From the cell containing the given text, extract its center point as (X, Y) coordinate. 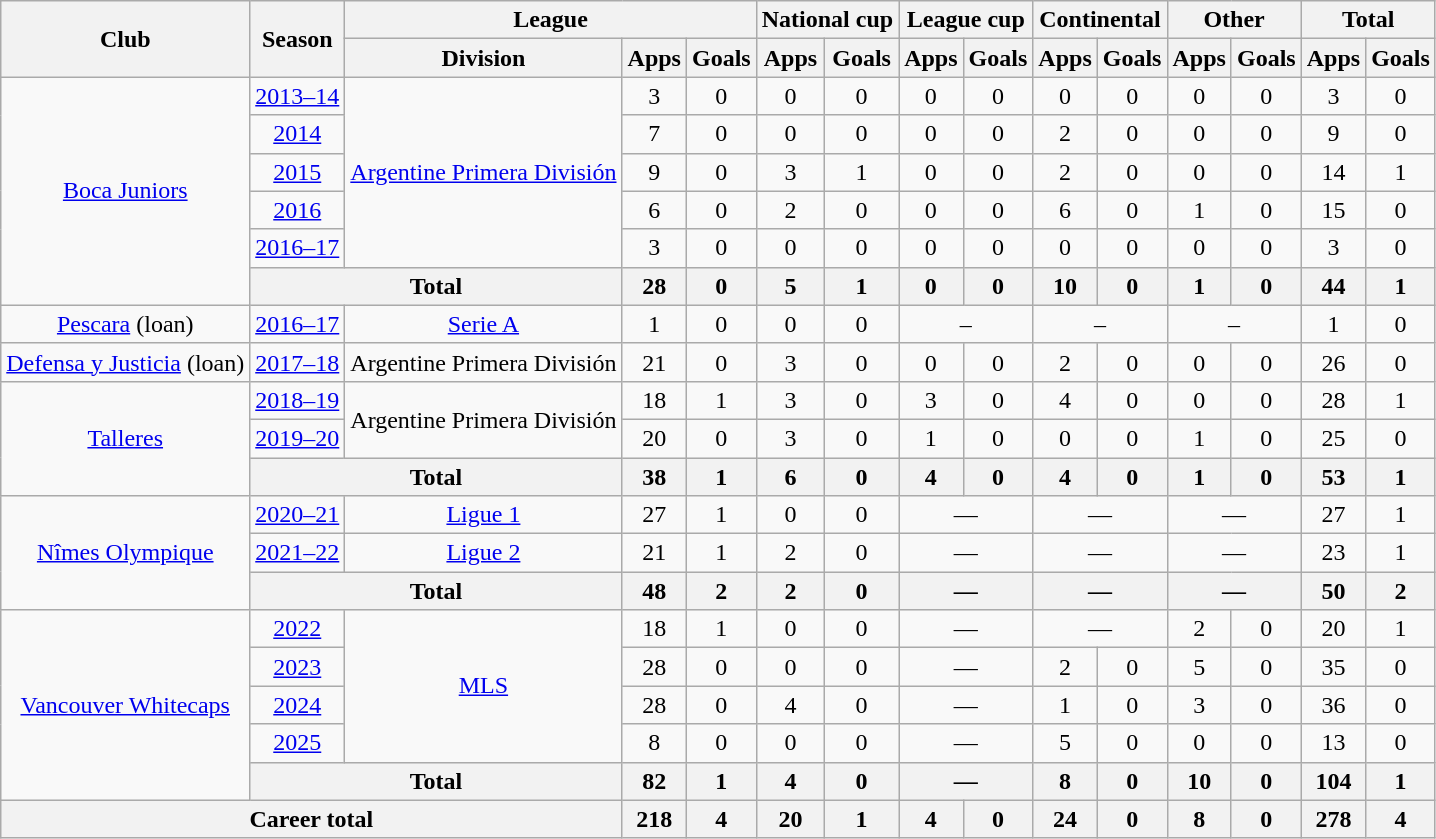
League (550, 20)
50 (1333, 591)
48 (654, 591)
15 (1333, 210)
Defensa y Justicia (loan) (126, 362)
2014 (298, 134)
23 (1333, 553)
24 (1065, 819)
Boca Juniors (126, 191)
Talleres (126, 438)
82 (654, 781)
2022 (298, 629)
Serie A (484, 324)
Other (1234, 20)
278 (1333, 819)
26 (1333, 362)
25 (1333, 438)
2018–19 (298, 400)
2019–20 (298, 438)
2020–21 (298, 515)
7 (654, 134)
38 (654, 477)
Vancouver Whitecaps (126, 705)
Division (484, 58)
Pescara (loan) (126, 324)
2025 (298, 743)
2017–18 (298, 362)
13 (1333, 743)
53 (1333, 477)
Season (298, 39)
2023 (298, 667)
National cup (827, 20)
Career total (312, 819)
44 (1333, 286)
104 (1333, 781)
Nîmes Olympique (126, 553)
Ligue 1 (484, 515)
Club (126, 39)
2015 (298, 172)
MLS (484, 686)
218 (654, 819)
2013–14 (298, 96)
36 (1333, 705)
Ligue 2 (484, 553)
2016 (298, 210)
League cup (966, 20)
2024 (298, 705)
14 (1333, 172)
35 (1333, 667)
2021–22 (298, 553)
Continental (1100, 20)
